Detect which cell encompasses the target text, then output its (X, Y) center coordinate. 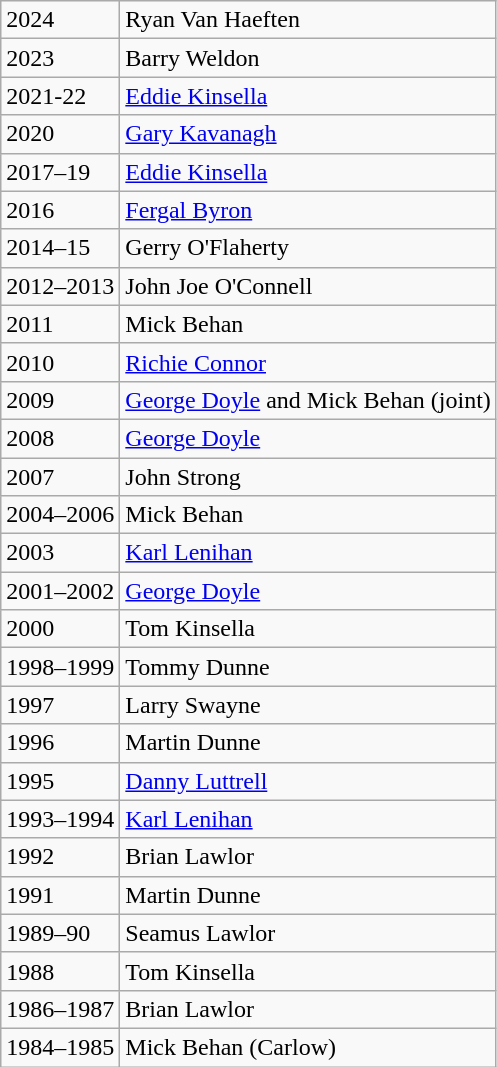
John Joe O'Connell (308, 286)
2001–2002 (60, 591)
George Doyle and Mick Behan (joint) (308, 400)
Fergal Byron (308, 210)
2014–15 (60, 248)
Larry Swayne (308, 705)
1986–1987 (60, 1009)
1996 (60, 743)
2024 (60, 20)
1984–1985 (60, 1047)
Gerry O'Flaherty (308, 248)
2021-22 (60, 96)
Richie Connor (308, 362)
2008 (60, 438)
1988 (60, 971)
2011 (60, 324)
Mick Behan (Carlow) (308, 1047)
2012–2013 (60, 286)
Seamus Lawlor (308, 933)
2007 (60, 477)
2020 (60, 134)
1992 (60, 857)
1995 (60, 781)
2000 (60, 629)
Ryan Van Haeften (308, 20)
1998–1999 (60, 667)
Tommy Dunne (308, 667)
Danny Luttrell (308, 781)
1989–90 (60, 933)
2003 (60, 553)
1991 (60, 895)
2009 (60, 400)
2016 (60, 210)
2017–19 (60, 172)
Gary Kavanagh (308, 134)
John Strong (308, 477)
1993–1994 (60, 819)
2023 (60, 58)
Barry Weldon (308, 58)
2004–2006 (60, 515)
1997 (60, 705)
2010 (60, 362)
